Provide the [x, y] coordinate of the cell's center where the given text is located.  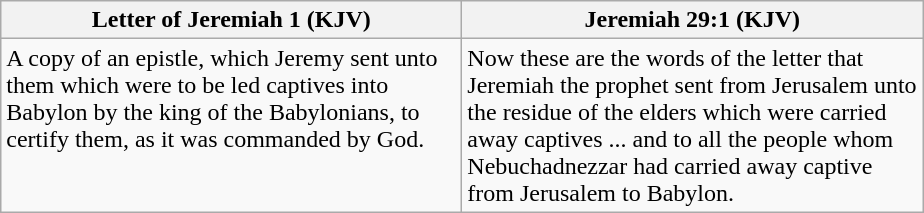
Jeremiah 29:1 (KJV) [692, 20]
Letter of Jeremiah 1 (KJV) [232, 20]
